Provide the [X, Y] coordinate of the cell's center where the given text is located.  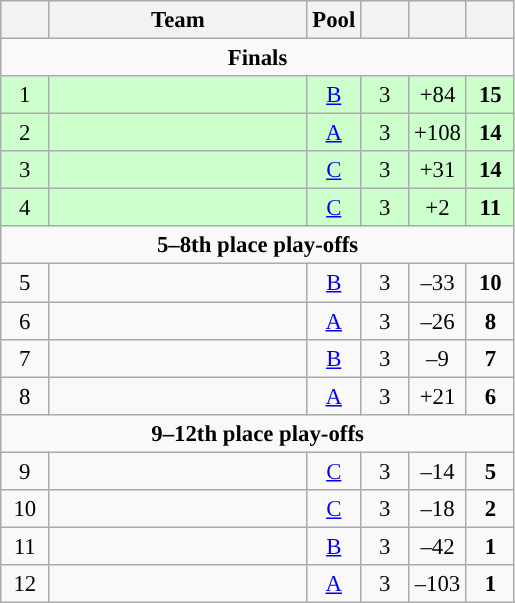
–33 [438, 283]
–103 [438, 584]
+84 [438, 95]
5–8th place play-offs [258, 245]
15 [490, 95]
4 [25, 208]
–9 [438, 358]
Finals [258, 58]
Team [178, 20]
9 [25, 471]
+108 [438, 133]
+21 [438, 396]
–18 [438, 509]
+2 [438, 208]
9–12th place play-offs [258, 433]
–42 [438, 546]
12 [25, 584]
–14 [438, 471]
Pool [334, 20]
–26 [438, 321]
+31 [438, 170]
